Determine the [X, Y] coordinate at the center of the cell enclosing the given text.  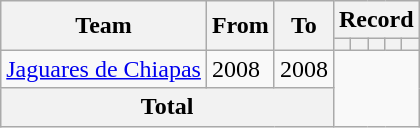
Jaguares de Chiapas [104, 69]
Team [104, 26]
To [304, 26]
Record [376, 20]
Total [168, 107]
From [240, 26]
